Locate the cell with the specified text and output its [X, Y] center coordinate. 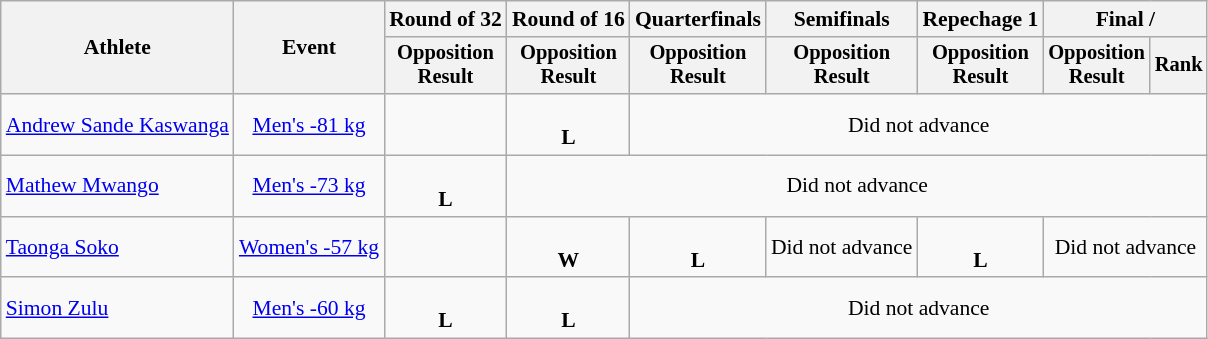
Andrew Sande Kaswanga [118, 124]
Round of 16 [568, 19]
Men's -60 kg [309, 308]
Men's -81 kg [309, 124]
Simon Zulu [118, 308]
Rank [1179, 66]
Athlete [118, 48]
Round of 32 [446, 19]
Semifinals [842, 19]
Men's -73 kg [309, 186]
Event [309, 48]
Quarterfinals [698, 19]
Mathew Mwango [118, 186]
Repechage 1 [980, 19]
Taonga Soko [118, 248]
Final / [1125, 19]
Women's -57 kg [309, 248]
W [568, 248]
